Capture the cell that displays the provided text and extract its (x, y) central coordinate. 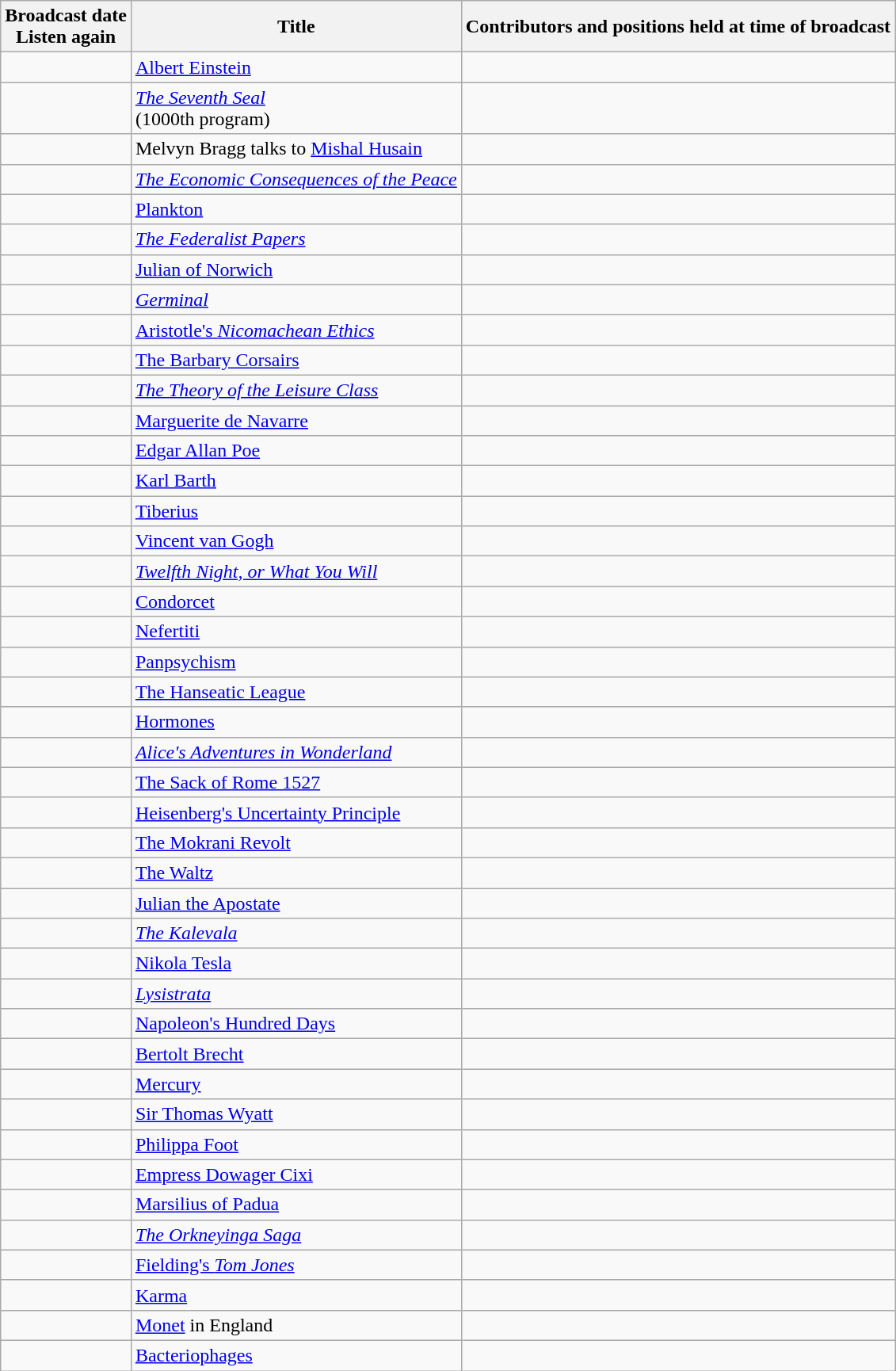
Heisenberg's Uncertainty Principle (296, 812)
Lysistrata (296, 994)
Mercury (296, 1084)
Nikola Tesla (296, 964)
The Kalevala (296, 934)
Marsilius of Padua (296, 1205)
The Sack of Rome 1527 (296, 782)
Condorcet (296, 601)
The Hanseatic League (296, 692)
Bertolt Brecht (296, 1054)
Nefertiti (296, 632)
The Mokrani Revolt (296, 842)
Fielding's Tom Jones (296, 1265)
Karma (296, 1295)
Edgar Allan Poe (296, 451)
The Federalist Papers (296, 239)
Contributors and positions held at time of broadcast (678, 27)
The Economic Consequences of the Peace (296, 179)
The Orkneyinga Saga (296, 1235)
Panpsychism (296, 662)
Bacteriophages (296, 1355)
Aristotle's Nicomachean Ethics (296, 330)
The Seventh Seal(1000th program) (296, 108)
Albert Einstein (296, 67)
Germinal (296, 300)
Hormones (296, 722)
Tiberius (296, 511)
Broadcast date Listen again (67, 27)
Monet in England (296, 1325)
Julian of Norwich (296, 269)
The Waltz (296, 873)
Philippa Foot (296, 1144)
Julian the Apostate (296, 903)
Napoleon's Hundred Days (296, 1024)
Karl Barth (296, 481)
The Barbary Corsairs (296, 360)
Sir Thomas Wyatt (296, 1114)
Plankton (296, 209)
Melvyn Bragg talks to Mishal Husain (296, 149)
Empress Dowager Cixi (296, 1174)
Vincent van Gogh (296, 541)
Alice's Adventures in Wonderland (296, 752)
Title (296, 27)
Twelfth Night, or What You Will (296, 571)
The Theory of the Leisure Class (296, 390)
Marguerite de Navarre (296, 421)
